For the text-containing cell, return its midpoint in (X, Y) coordinate format. 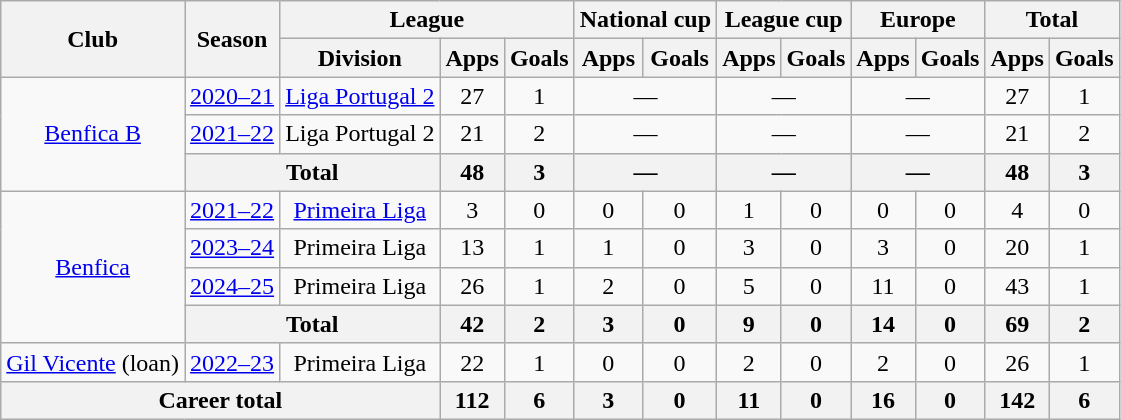
League cup (784, 20)
Division (360, 58)
Season (232, 39)
13 (472, 248)
14 (883, 324)
Career total (220, 400)
22 (472, 362)
2022–23 (232, 362)
4 (1017, 210)
Benfica B (93, 134)
9 (749, 324)
69 (1017, 324)
142 (1017, 400)
16 (883, 400)
2020–21 (232, 96)
League (428, 20)
5 (749, 286)
43 (1017, 286)
Club (93, 39)
2024–25 (232, 286)
Benfica (93, 267)
Gil Vicente (loan) (93, 362)
20 (1017, 248)
42 (472, 324)
2023–24 (232, 248)
Europe (918, 20)
National cup (645, 20)
112 (472, 400)
